Determine the (x, y) coordinate at the center of the cell enclosing the given text.  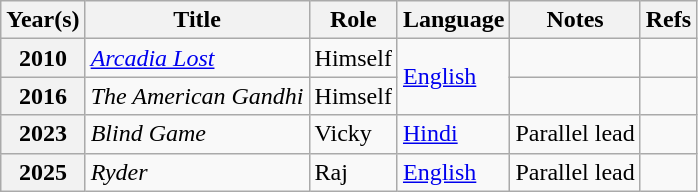
Raj (353, 172)
Language (453, 20)
Ryder (197, 172)
The American Gandhi (197, 96)
2016 (43, 96)
2010 (43, 58)
Year(s) (43, 20)
2023 (43, 134)
Vicky (353, 134)
Refs (668, 20)
Role (353, 20)
2025 (43, 172)
Notes (575, 20)
Hindi (453, 134)
Blind Game (197, 134)
Arcadia Lost (197, 58)
Title (197, 20)
